Pinpoint the cell where the given text exists, returning its (X, Y) midpoint coordinate. 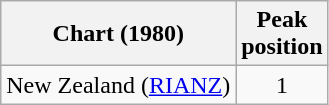
1 (282, 85)
Peakposition (282, 34)
New Zealand (RIANZ) (118, 85)
Chart (1980) (118, 34)
